Pinpoint the cell where the given text exists, returning its (X, Y) midpoint coordinate. 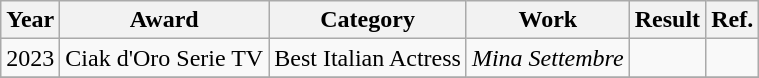
Best Italian Actress (368, 58)
2023 (30, 58)
Ciak d'Oro Serie TV (164, 58)
Work (548, 20)
Award (164, 20)
Year (30, 20)
Category (368, 20)
Ref. (732, 20)
Mina Settembre (548, 58)
Result (667, 20)
